Pinpoint the cell where the given text exists, returning its (X, Y) midpoint coordinate. 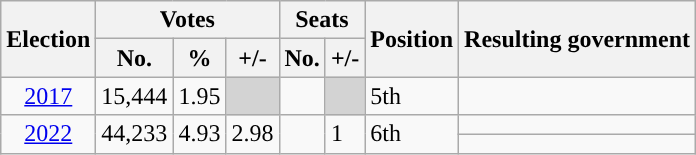
2.98 (252, 134)
1 (344, 134)
Resulting government (578, 39)
4.93 (200, 134)
% (200, 58)
Votes (188, 20)
15,444 (134, 96)
Election (48, 39)
2022 (48, 134)
44,233 (134, 134)
2017 (48, 96)
1.95 (200, 96)
Seats (322, 20)
5th (412, 96)
6th (412, 134)
Position (412, 39)
